From the cell containing the given text, extract its center point as [X, Y] coordinate. 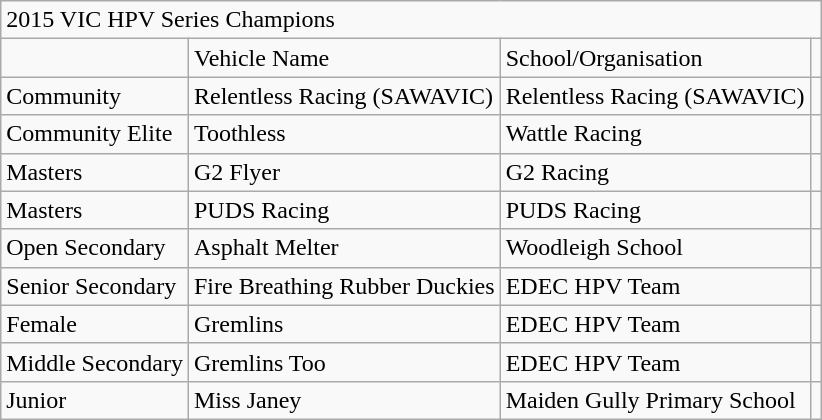
Woodleigh School [655, 248]
Gremlins [344, 324]
Gremlins Too [344, 362]
Middle Secondary [95, 362]
Asphalt Melter [344, 248]
Toothless [344, 134]
G2 Flyer [344, 172]
Junior [95, 400]
Community Elite [95, 134]
Senior Secondary [95, 286]
2015 VIC HPV Series Champions [411, 20]
Community [95, 96]
Female [95, 324]
Maiden Gully Primary School [655, 400]
G2 Racing [655, 172]
Fire Breathing Rubber Duckies [344, 286]
Vehicle Name [344, 58]
School/Organisation [655, 58]
Wattle Racing [655, 134]
Open Secondary [95, 248]
Miss Janey [344, 400]
